Search for the cell housing the specified text and yield its (x, y) center coordinate. 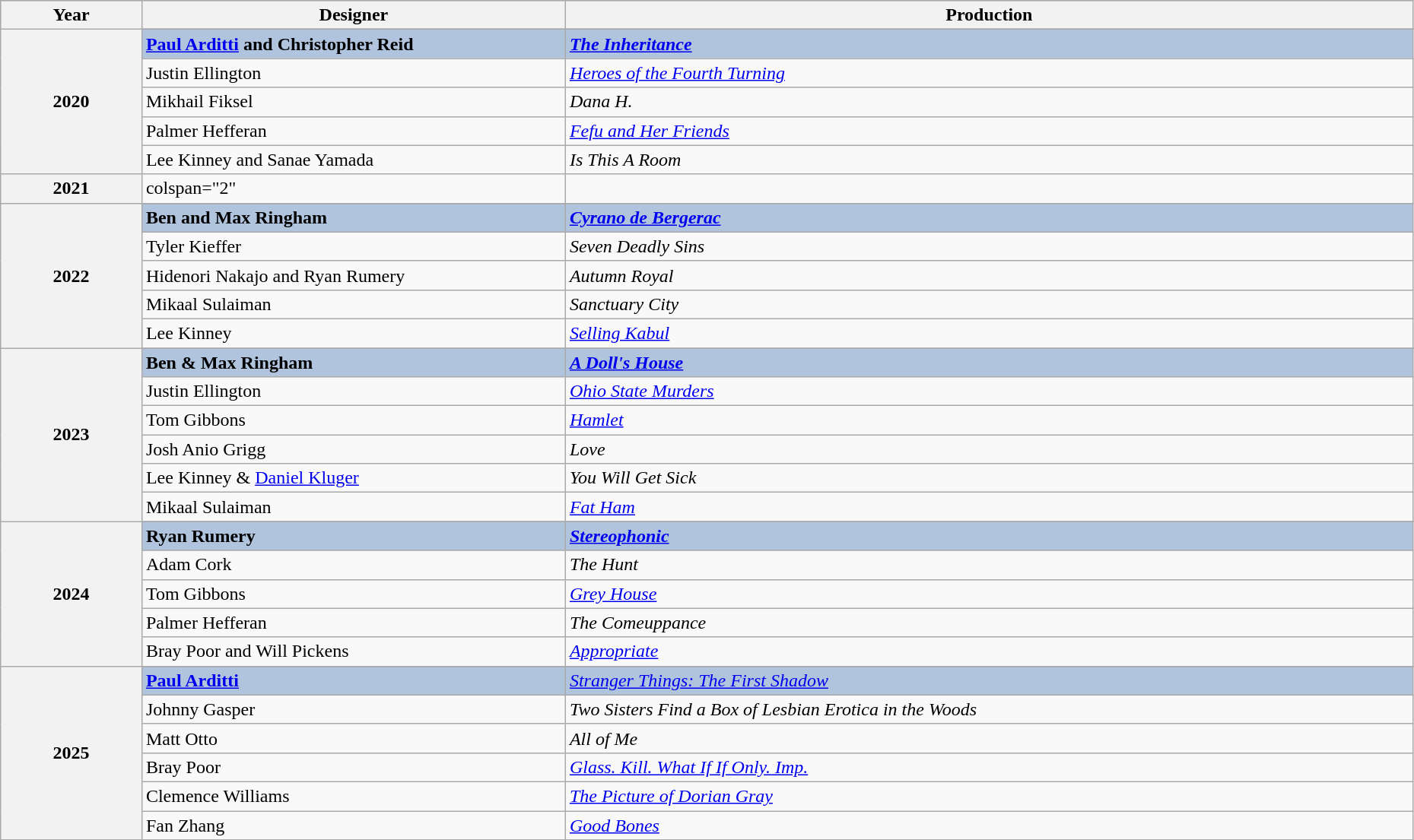
Sanctuary City (989, 304)
Selling Kabul (989, 333)
Hidenori Nakajo and Ryan Rumery (353, 275)
Production (989, 15)
Bray Poor (353, 767)
Cyrano de Bergerac (989, 217)
Lee Kinney and Sanae Yamada (353, 160)
The Comeuppance (989, 623)
2021 (71, 189)
Designer (353, 15)
Is This A Room (989, 160)
Bray Poor and Will Pickens (353, 651)
Paul Arditti (353, 680)
Matt Otto (353, 738)
2022 (71, 275)
Love (989, 449)
Autumn Royal (989, 275)
2025 (71, 753)
2024 (71, 594)
2023 (71, 435)
Stranger Things: The First Shadow (989, 680)
Clemence Williams (353, 796)
Hamlet (989, 420)
Stereophonic (989, 536)
Lee Kinney & Daniel Kluger (353, 478)
Year (71, 15)
colspan="2" (353, 189)
Fat Ham (989, 507)
Johnny Gasper (353, 709)
Heroes of the Fourth Turning (989, 73)
Adam Cork (353, 565)
Lee Kinney (353, 333)
Good Bones (989, 825)
Ben & Max Ringham (353, 363)
A Doll's House (989, 363)
Grey House (989, 594)
The Hunt (989, 565)
Ryan Rumery (353, 536)
2020 (71, 102)
Glass. Kill. What If If Only. Imp. (989, 767)
The Inheritance (989, 44)
Tyler Kieffer (353, 246)
You Will Get Sick (989, 478)
Ben and Max Ringham (353, 217)
Ohio State Murders (989, 391)
Mikhail Fiksel (353, 102)
Josh Anio Grigg (353, 449)
Two Sisters Find a Box of Lesbian Erotica in the Woods (989, 709)
Paul Arditti and Christopher Reid (353, 44)
Fefu and Her Friends (989, 131)
All of Me (989, 738)
Seven Deadly Sins (989, 246)
Fan Zhang (353, 825)
Appropriate (989, 651)
Dana H. (989, 102)
The Picture of Dorian Gray (989, 796)
